Locate the cell with the specified text and output its (x, y) center coordinate. 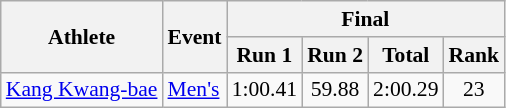
Final (366, 19)
Run 1 (264, 55)
1:00.41 (264, 90)
Athlete (82, 36)
59.88 (335, 90)
Event (195, 36)
Men's (195, 90)
Rank (474, 55)
Kang Kwang-bae (82, 90)
Total (406, 55)
23 (474, 90)
Run 2 (335, 55)
2:00.29 (406, 90)
